Locate the cell with the specified text and output its [X, Y] center coordinate. 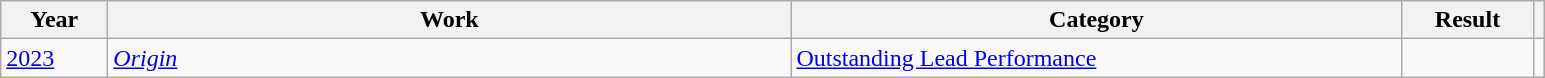
Result [1468, 20]
Year [54, 20]
Origin [450, 58]
Outstanding Lead Performance [1096, 58]
Work [450, 20]
2023 [54, 58]
Category [1096, 20]
